For the text-containing cell, return its midpoint in (x, y) coordinate format. 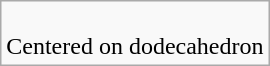
Centered on dodecahedron (135, 34)
